Scan for the cell matching the given text and deliver its [X, Y] coordinate at center. 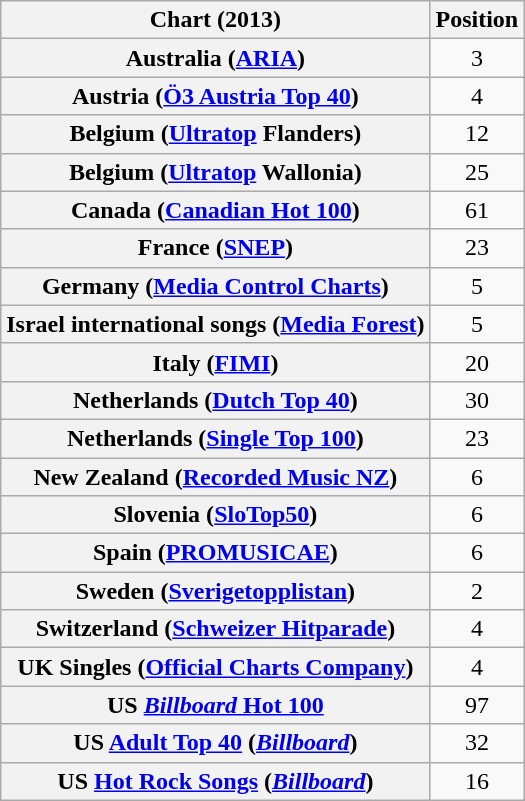
Germany (Media Control Charts) [216, 286]
Belgium (Ultratop Wallonia) [216, 172]
32 [477, 743]
Position [477, 20]
Switzerland (Schweizer Hitparade) [216, 629]
US Hot Rock Songs (Billboard) [216, 781]
16 [477, 781]
France (SNEP) [216, 248]
Canada (Canadian Hot 100) [216, 210]
Israel international songs (Media Forest) [216, 324]
2 [477, 591]
Italy (FIMI) [216, 362]
New Zealand (Recorded Music NZ) [216, 477]
Austria (Ö3 Austria Top 40) [216, 96]
Australia (ARIA) [216, 58]
Spain (PROMUSICAE) [216, 553]
12 [477, 134]
97 [477, 705]
UK Singles (Official Charts Company) [216, 667]
Netherlands (Dutch Top 40) [216, 400]
Netherlands (Single Top 100) [216, 438]
Slovenia (SloTop50) [216, 515]
US Adult Top 40 (Billboard) [216, 743]
30 [477, 400]
Chart (2013) [216, 20]
25 [477, 172]
Sweden (Sverigetopplistan) [216, 591]
20 [477, 362]
3 [477, 58]
Belgium (Ultratop Flanders) [216, 134]
61 [477, 210]
US Billboard Hot 100 [216, 705]
